Capture the cell that displays the provided text and extract its [x, y] central coordinate. 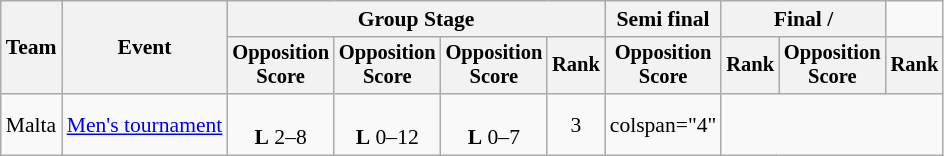
Team [32, 48]
colspan="4" [664, 124]
3 [576, 124]
Final / [803, 19]
L 2–8 [280, 124]
L 0–12 [388, 124]
Malta [32, 124]
Semi final [664, 19]
Event [145, 48]
L 0–7 [494, 124]
Men's tournament [145, 124]
Group Stage [416, 19]
